Identify which cell holds the provided text, then report its [X, Y] central coordinate. 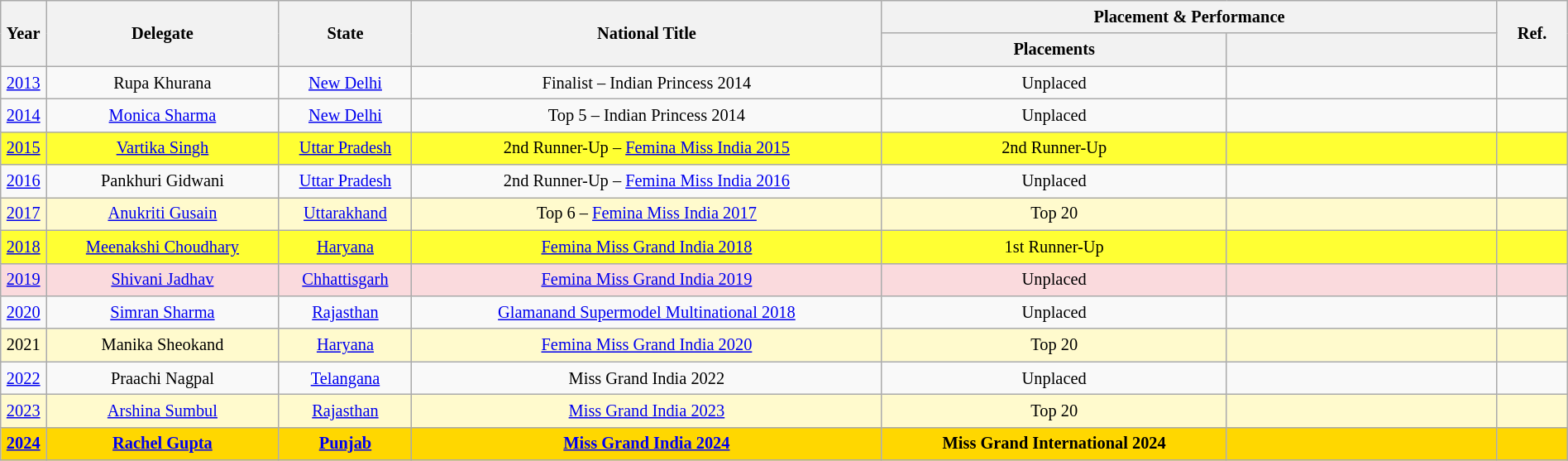
Pankhuri Gidwani [162, 181]
2017 [23, 214]
2nd Runner-Up [1054, 148]
2019 [23, 280]
Placement & Performance [1189, 17]
2023 [23, 411]
2018 [23, 247]
Vartika Singh [162, 148]
2013 [23, 83]
Year [23, 33]
Ref. [1532, 33]
Chhattisgarh [346, 280]
Praachi Nagpal [162, 378]
Simran Sharma [162, 312]
Anukriti Gusain [162, 214]
Telangana [346, 378]
Miss Grand International 2024 [1054, 444]
Top 6 – Femina Miss India 2017 [647, 214]
Shivani Jadhav [162, 280]
Uttarakhand [346, 214]
Arshina Sumbul [162, 411]
Miss Grand India 2022 [647, 378]
2020 [23, 312]
Miss Grand India 2024 [647, 444]
Femina Miss Grand India 2019 [647, 280]
Rachel Gupta [162, 444]
National Title [647, 33]
2nd Runner-Up – Femina Miss India 2016 [647, 181]
2014 [23, 115]
Delegate [162, 33]
2015 [23, 148]
2021 [23, 345]
Top 5 – Indian Princess 2014 [647, 115]
Miss Grand India 2023 [647, 411]
Rupa Khurana [162, 83]
Finalist – Indian Princess 2014 [647, 83]
2022 [23, 378]
Meenakshi Choudhary [162, 247]
Manika Sheokand [162, 345]
2016 [23, 181]
Femina Miss Grand India 2020 [647, 345]
State [346, 33]
Placements [1054, 50]
Glamanand Supermodel Multinational 2018 [647, 312]
Monica Sharma [162, 115]
1st Runner-Up [1054, 247]
2nd Runner-Up – Femina Miss India 2015 [647, 148]
2024 [23, 444]
Punjab [346, 444]
Femina Miss Grand India 2018 [647, 247]
